Find where the given text appears and provide that cell's center as (X, Y) coordinate. 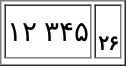
۱۲ ۳۴۵ (48, 31)
۲۶ (108, 31)
